Detect which cell encompasses the target text, then output its [X, Y] center coordinate. 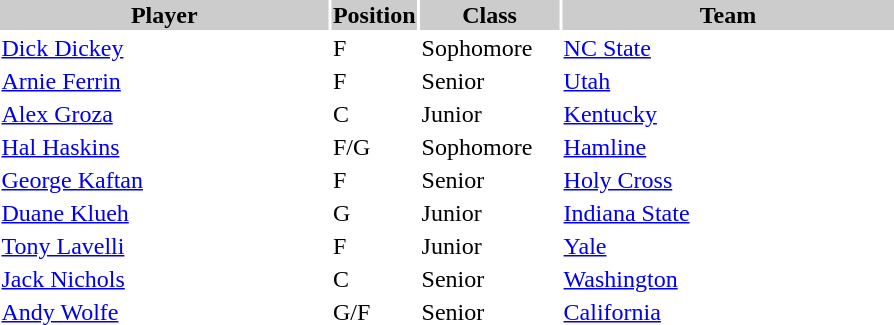
Player [164, 15]
Arnie Ferrin [164, 81]
George Kaftan [164, 180]
Tony Lavelli [164, 246]
Position [374, 15]
Utah [728, 81]
Jack Nichols [164, 279]
Holy Cross [728, 180]
Washington [728, 279]
Duane Klueh [164, 213]
F/G [374, 147]
Kentucky [728, 114]
Alex Groza [164, 114]
Team [728, 15]
Yale [728, 246]
NC State [728, 48]
Dick Dickey [164, 48]
Hal Haskins [164, 147]
Indiana State [728, 213]
G [374, 213]
Hamline [728, 147]
Class [490, 15]
